Determine the (X, Y) coordinate at the center of the cell enclosing the given text.  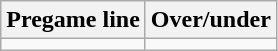
Over/under (210, 20)
Pregame line (74, 20)
